Detect which cell encompasses the target text, then output its (x, y) center coordinate. 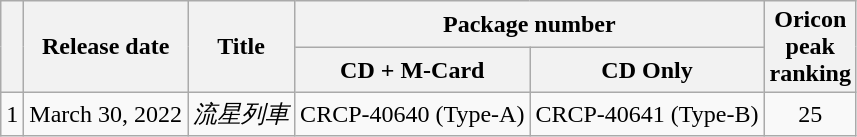
Oriconpeakranking (810, 47)
CD + M-Card (412, 70)
1 (12, 114)
CD Only (647, 70)
Release date (106, 47)
CRCP-40641 (Type-B) (647, 114)
Package number (530, 24)
流星列車 (242, 114)
March 30, 2022 (106, 114)
Title (242, 47)
25 (810, 114)
CRCP-40640 (Type-A) (412, 114)
